Locate the cell with the specified text and output its (x, y) center coordinate. 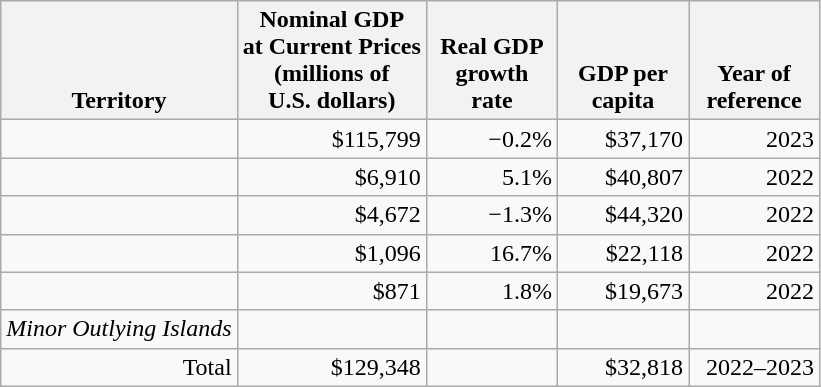
GDP per capita (622, 60)
$6,910 (332, 177)
5.1% (492, 177)
$4,672 (332, 215)
−1.3% (492, 215)
$1,096 (332, 253)
Territory (119, 60)
$32,818 (622, 367)
2022–2023 (754, 367)
Real GDP growth rate (492, 60)
$44,320 (622, 215)
$115,799 (332, 139)
Year of reference (754, 60)
16.7% (492, 253)
1.8% (492, 291)
−0.2% (492, 139)
$22,118 (622, 253)
$871 (332, 291)
Minor Outlying Islands (119, 329)
$37,170 (622, 139)
Nominal GDPat Current Prices(millions ofU.S. dollars) (332, 60)
2023 (754, 139)
$129,348 (332, 367)
$19,673 (622, 291)
$40,807 (622, 177)
Total (119, 367)
